For the text-containing cell, return its midpoint in [X, Y] coordinate format. 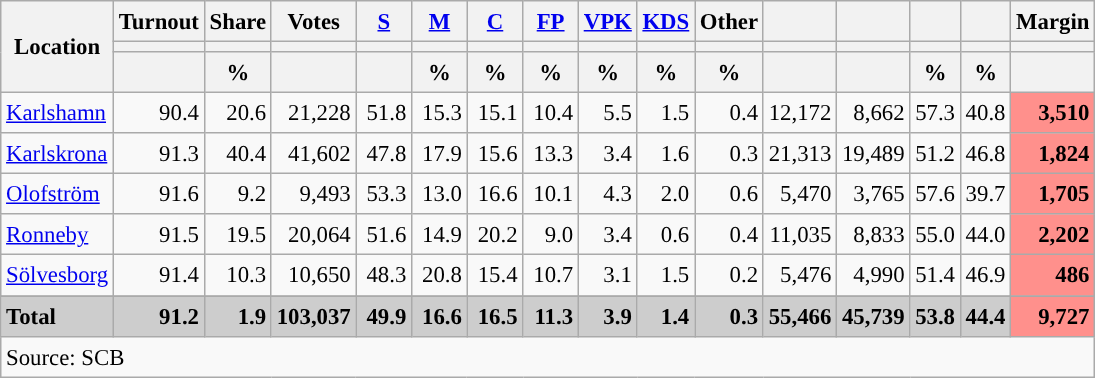
4.3 [608, 194]
45,739 [874, 316]
M [440, 22]
8,662 [874, 114]
20.6 [238, 114]
1.4 [666, 316]
Share [238, 22]
S [384, 22]
91.6 [158, 194]
91.3 [158, 154]
90.4 [158, 114]
VPK [608, 22]
1.6 [666, 154]
13.3 [551, 154]
5,470 [800, 194]
53.3 [384, 194]
2.0 [666, 194]
Votes [314, 22]
10.7 [551, 276]
47.8 [384, 154]
19.5 [238, 234]
KDS [666, 22]
0.2 [730, 276]
C [495, 22]
5.5 [608, 114]
51.6 [384, 234]
91.4 [158, 276]
Karlskrona [58, 154]
Source: SCB [548, 356]
5,476 [800, 276]
44.0 [985, 234]
Sölvesborg [58, 276]
103,037 [314, 316]
41,602 [314, 154]
2,202 [1053, 234]
14.9 [440, 234]
15.4 [495, 276]
10.3 [238, 276]
20,064 [314, 234]
40.4 [238, 154]
44.4 [985, 316]
3,765 [874, 194]
1.9 [238, 316]
Olofström [58, 194]
Total [58, 316]
486 [1053, 276]
53.8 [935, 316]
3,510 [1053, 114]
13.0 [440, 194]
16.5 [495, 316]
9,493 [314, 194]
57.3 [935, 114]
9.2 [238, 194]
51.8 [384, 114]
8,833 [874, 234]
19,489 [874, 154]
15.1 [495, 114]
51.4 [935, 276]
17.9 [440, 154]
48.3 [384, 276]
57.6 [935, 194]
4,990 [874, 276]
46.8 [985, 154]
21,313 [800, 154]
1,824 [1053, 154]
Other [730, 22]
11,035 [800, 234]
55.0 [935, 234]
15.6 [495, 154]
3.1 [608, 276]
55,466 [800, 316]
Karlshamn [58, 114]
10,650 [314, 276]
39.7 [985, 194]
10.4 [551, 114]
15.3 [440, 114]
1,705 [1053, 194]
12,172 [800, 114]
9,727 [1053, 316]
Turnout [158, 22]
46.9 [985, 276]
Location [58, 47]
3.9 [608, 316]
10.1 [551, 194]
51.2 [935, 154]
20.8 [440, 276]
49.9 [384, 316]
Margin [1053, 22]
21,228 [314, 114]
20.2 [495, 234]
91.5 [158, 234]
91.2 [158, 316]
Ronneby [58, 234]
40.8 [985, 114]
FP [551, 22]
11.3 [551, 316]
9.0 [551, 234]
